For the text-containing cell, return its midpoint in (x, y) coordinate format. 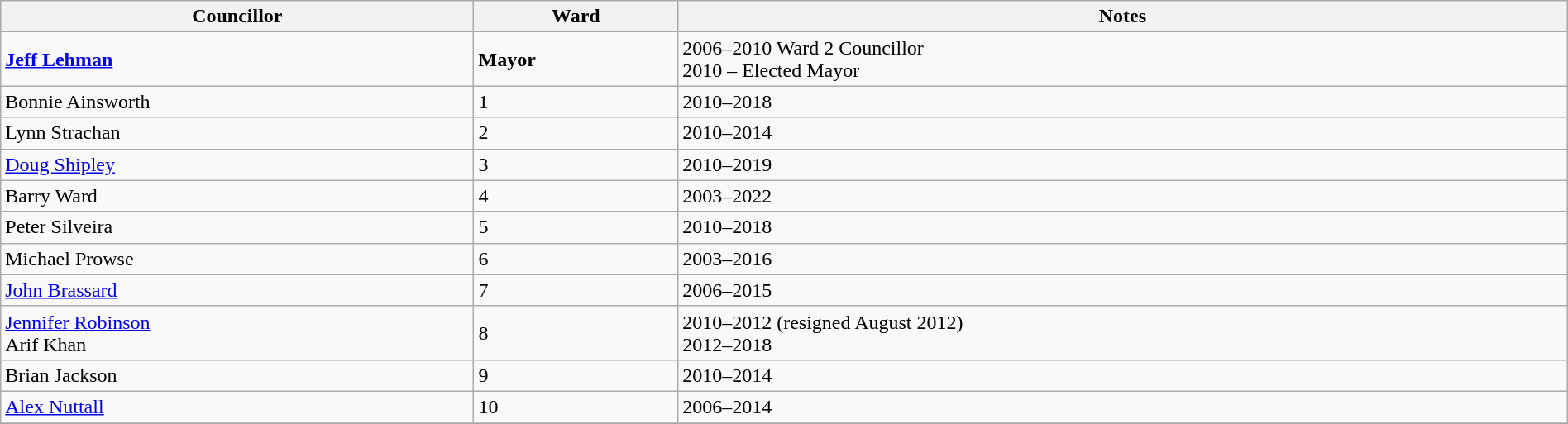
2010–2012 (resigned August 2012) 2012–2018 (1123, 332)
Michael Prowse (237, 259)
Notes (1123, 17)
Doug Shipley (237, 164)
Peter Silveira (237, 227)
Councillor (237, 17)
2 (576, 133)
5 (576, 227)
Jeff Lehman (237, 60)
Ward (576, 17)
John Brassard (237, 290)
9 (576, 375)
7 (576, 290)
Jennifer RobinsonArif Khan (237, 332)
Mayor (576, 60)
2003–2022 (1123, 196)
1 (576, 102)
Barry Ward (237, 196)
6 (576, 259)
8 (576, 332)
Alex Nuttall (237, 407)
4 (576, 196)
2006–2014 (1123, 407)
Brian Jackson (237, 375)
Lynn Strachan (237, 133)
2006–2010 Ward 2 Councillor 2010 – Elected Mayor (1123, 60)
3 (576, 164)
2010–2019 (1123, 164)
2003–2016 (1123, 259)
Bonnie Ainsworth (237, 102)
2006–2015 (1123, 290)
10 (576, 407)
